Locate the cell with the specified text and output its [x, y] center coordinate. 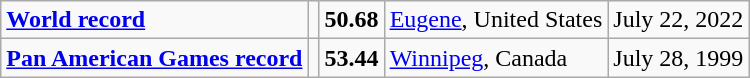
Eugene, United States [496, 20]
July 22, 2022 [678, 20]
July 28, 1999 [678, 58]
Winnipeg, Canada [496, 58]
50.68 [352, 20]
World record [154, 20]
53.44 [352, 58]
Pan American Games record [154, 58]
